Return [X, Y] of the center of cell containing provided text 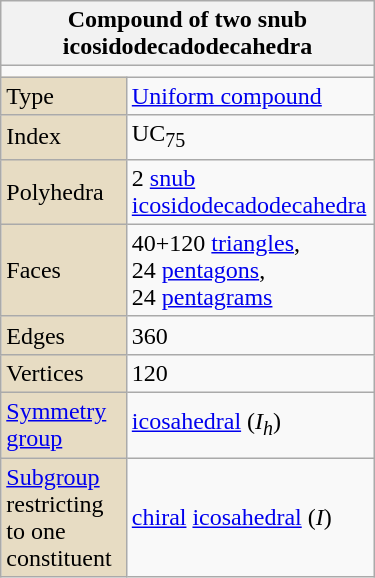
Edges [64, 335]
360 [250, 335]
Polyhedra [64, 192]
Type [64, 96]
chiral icosahedral (I) [250, 518]
Index [64, 137]
icosahedral (Ih) [250, 426]
2 snub icosidodecadodecahedra [250, 192]
120 [250, 373]
UC75 [250, 137]
40+120 triangles,24 pentagons,24 pentagrams [250, 270]
Faces [64, 270]
Uniform compound [250, 96]
Vertices [64, 373]
Symmetry group [64, 426]
Subgroup restricting to one constituent [64, 518]
Compound of two snub icosidodecadodecahedra [188, 34]
